For the text-containing cell, return its midpoint in (x, y) coordinate format. 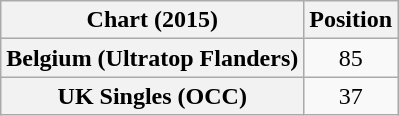
37 (351, 96)
85 (351, 58)
Chart (2015) (152, 20)
Belgium (Ultratop Flanders) (152, 58)
Position (351, 20)
UK Singles (OCC) (152, 96)
